Search for the cell housing the specified text and yield its [X, Y] center coordinate. 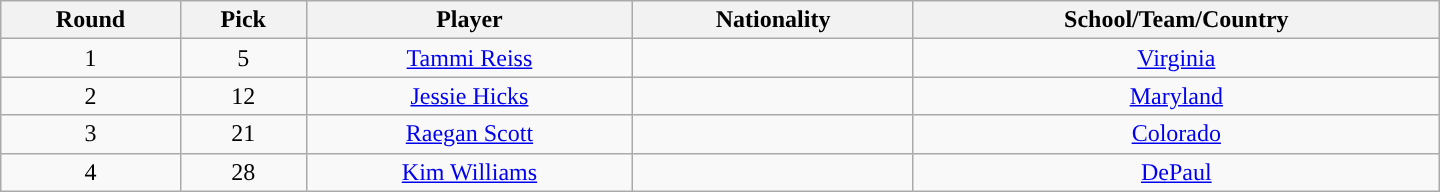
Player [470, 20]
Nationality [774, 20]
School/Team/Country [1176, 20]
12 [243, 96]
3 [91, 134]
Virginia [1176, 58]
28 [243, 172]
Raegan Scott [470, 134]
Maryland [1176, 96]
Kim Williams [470, 172]
Colorado [1176, 134]
4 [91, 172]
Pick [243, 20]
Jessie Hicks [470, 96]
1 [91, 58]
5 [243, 58]
2 [91, 96]
21 [243, 134]
Round [91, 20]
Tammi Reiss [470, 58]
DePaul [1176, 172]
